Return (X, Y) of the center of cell containing provided text 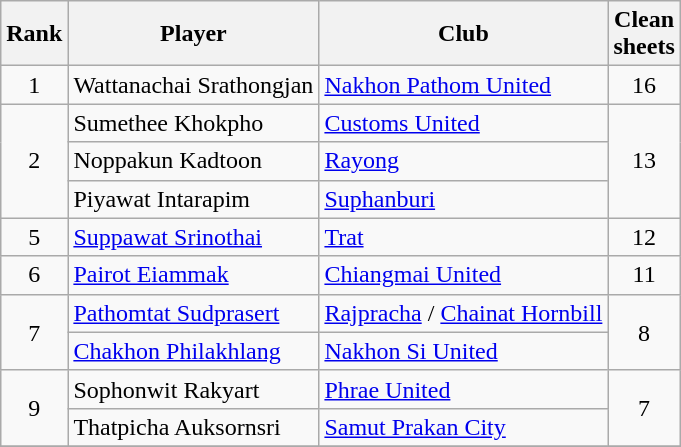
Phrae United (464, 389)
13 (644, 161)
Customs United (464, 123)
Pathomtat Sudprasert (194, 313)
Sophonwit Rakyart (194, 389)
Noppakun Kadtoon (194, 161)
2 (34, 161)
Piyawat Intarapim (194, 199)
Chiangmai United (464, 275)
12 (644, 237)
Player (194, 34)
5 (34, 237)
Club (464, 34)
Chakhon Philakhlang (194, 351)
Wattanachai Srathongjan (194, 85)
9 (34, 408)
Samut Prakan City (464, 427)
Rayong (464, 161)
Rajpracha / Chainat Hornbill (464, 313)
Sumethee Khokpho (194, 123)
8 (644, 332)
Cleansheets (644, 34)
Suppawat Srinothai (194, 237)
Trat (464, 237)
Nakhon Si United (464, 351)
Pairot Eiammak (194, 275)
Rank (34, 34)
Suphanburi (464, 199)
16 (644, 85)
6 (34, 275)
Thatpicha Auksornsri (194, 427)
1 (34, 85)
11 (644, 275)
Nakhon Pathom United (464, 85)
